Scan for the cell matching the given text and deliver its (X, Y) coordinate at center. 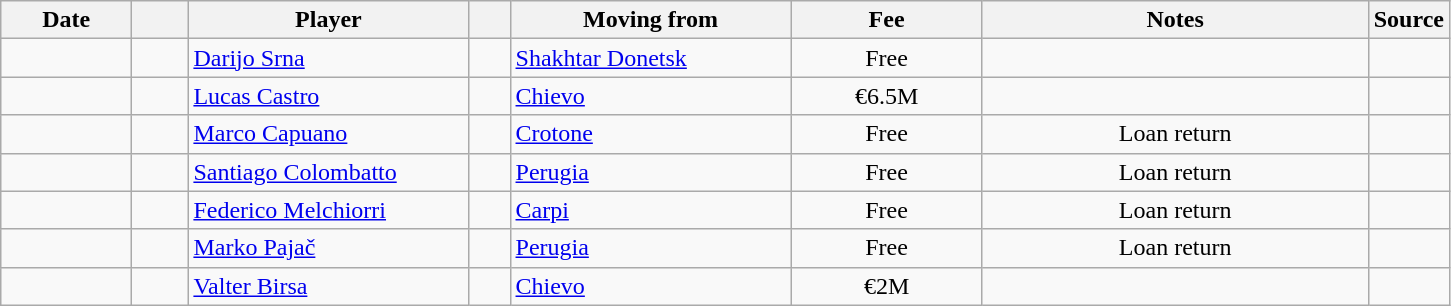
€6.5M (886, 96)
Player (328, 20)
Moving from (650, 20)
€2M (886, 286)
Crotone (650, 134)
Shakhtar Donetsk (650, 58)
Notes (1175, 20)
Source (1408, 20)
Marco Capuano (328, 134)
Valter Birsa (328, 286)
Fee (886, 20)
Santiago Colombatto (328, 172)
Darijo Srna (328, 58)
Lucas Castro (328, 96)
Federico Melchiorri (328, 210)
Marko Pajač (328, 248)
Carpi (650, 210)
Date (66, 20)
